Provide the [X, Y] coordinate of the cell's center where the given text is located.  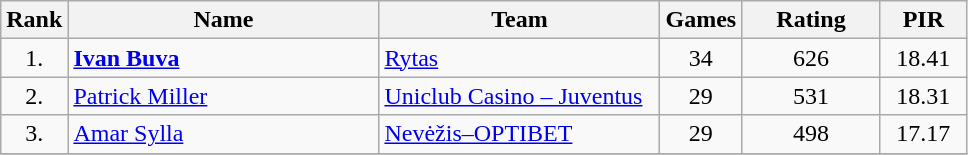
Nevėžis–OPTIBET [520, 134]
Rank [34, 20]
2. [34, 96]
498 [812, 134]
531 [812, 96]
Games [701, 20]
Ivan Buva [224, 58]
Amar Sylla [224, 134]
3. [34, 134]
PIR [923, 20]
Patrick Miller [224, 96]
Rating [812, 20]
Rytas [520, 58]
Name [224, 20]
Team [520, 20]
Uniclub Casino – Juventus [520, 96]
18.31 [923, 96]
18.41 [923, 58]
626 [812, 58]
34 [701, 58]
1. [34, 58]
17.17 [923, 134]
